From the cell containing the given text, extract its center point as (X, Y) coordinate. 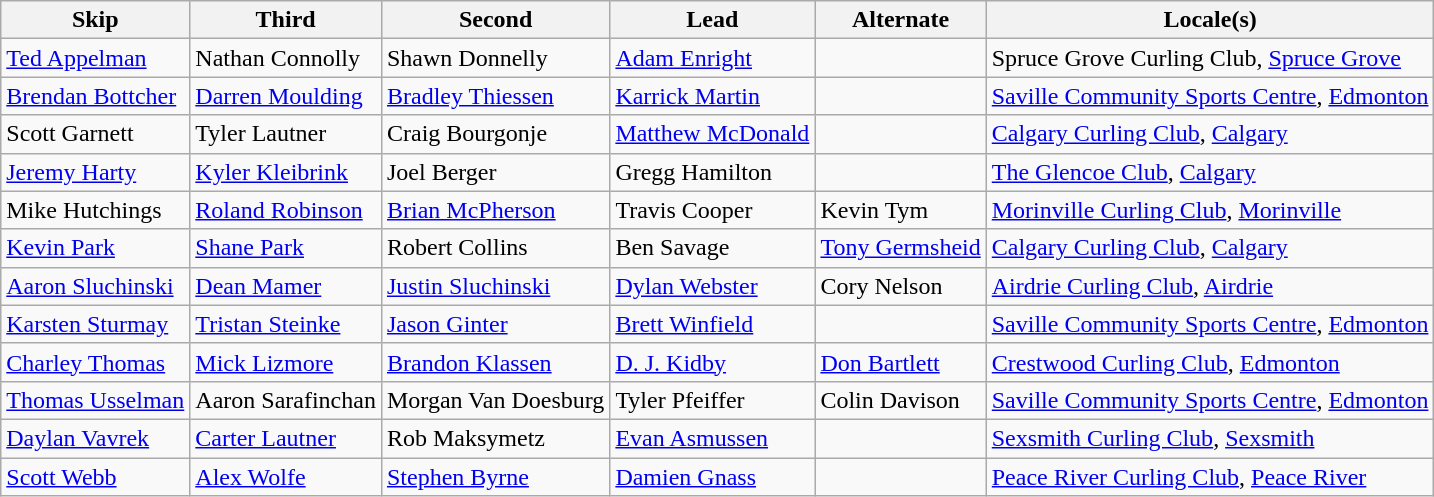
Brandon Klassen (495, 362)
Mike Hutchings (96, 210)
Peace River Curling Club, Peace River (1210, 477)
Scott Webb (96, 477)
Damien Gnass (712, 477)
Tyler Pfeiffer (712, 400)
Daylan Vavrek (96, 438)
Alternate (900, 20)
Jeremy Harty (96, 172)
Kyler Kleibrink (286, 172)
Morinville Curling Club, Morinville (1210, 210)
Mick Lizmore (286, 362)
Robert Collins (495, 248)
Dylan Webster (712, 286)
Jason Ginter (495, 324)
Skip (96, 20)
Don Bartlett (900, 362)
Brian McPherson (495, 210)
Morgan Van Doesburg (495, 400)
Matthew McDonald (712, 134)
Shawn Donnelly (495, 58)
Airdrie Curling Club, Airdrie (1210, 286)
Thomas Usselman (96, 400)
Crestwood Curling Club, Edmonton (1210, 362)
Darren Moulding (286, 96)
Cory Nelson (900, 286)
Brendan Bottcher (96, 96)
Brett Winfield (712, 324)
Lead (712, 20)
Locale(s) (1210, 20)
Justin Sluchinski (495, 286)
Joel Berger (495, 172)
Gregg Hamilton (712, 172)
Sexsmith Curling Club, Sexsmith (1210, 438)
Kevin Park (96, 248)
Colin Davison (900, 400)
Scott Garnett (96, 134)
Bradley Thiessen (495, 96)
Aaron Sarafinchan (286, 400)
Third (286, 20)
Travis Cooper (712, 210)
Aaron Sluchinski (96, 286)
Ben Savage (712, 248)
Tyler Lautner (286, 134)
The Glencoe Club, Calgary (1210, 172)
Stephen Byrne (495, 477)
Craig Bourgonje (495, 134)
Karsten Sturmay (96, 324)
D. J. Kidby (712, 362)
Nathan Connolly (286, 58)
Ted Appelman (96, 58)
Carter Lautner (286, 438)
Dean Mamer (286, 286)
Spruce Grove Curling Club, Spruce Grove (1210, 58)
Adam Enright (712, 58)
Tony Germsheid (900, 248)
Kevin Tym (900, 210)
Evan Asmussen (712, 438)
Roland Robinson (286, 210)
Tristan Steinke (286, 324)
Shane Park (286, 248)
Second (495, 20)
Charley Thomas (96, 362)
Rob Maksymetz (495, 438)
Alex Wolfe (286, 477)
Karrick Martin (712, 96)
